Return (X, Y) of the center of cell containing provided text 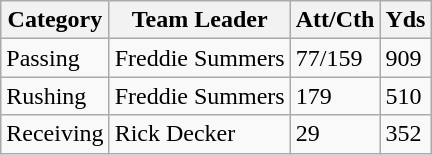
179 (335, 96)
Yds (406, 20)
352 (406, 134)
Category (55, 20)
29 (335, 134)
909 (406, 58)
Receiving (55, 134)
77/159 (335, 58)
Att/Cth (335, 20)
Team Leader (200, 20)
Rushing (55, 96)
Passing (55, 58)
510 (406, 96)
Rick Decker (200, 134)
